Detect which cell encompasses the target text, then output its (X, Y) center coordinate. 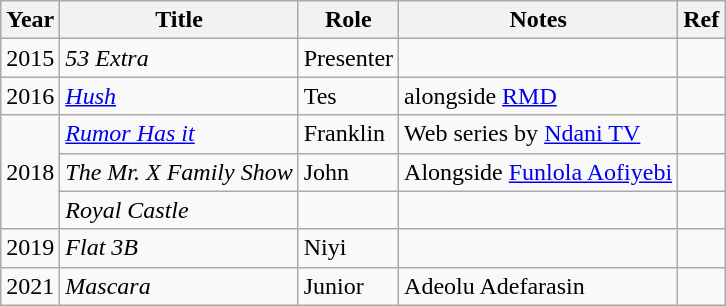
Franklin (348, 134)
Junior (348, 286)
Year (30, 20)
Niyi (348, 248)
Flat 3B (179, 248)
53 Extra (179, 58)
2015 (30, 58)
Mascara (179, 286)
2021 (30, 286)
Title (179, 20)
Rumor Has it (179, 134)
2018 (30, 172)
The Mr. X Family Show (179, 172)
Alongside Funlola Aofiyebi (538, 172)
2019 (30, 248)
Adeolu Adefarasin (538, 286)
Ref (702, 20)
2016 (30, 96)
Role (348, 20)
Notes (538, 20)
Web series by Ndani TV (538, 134)
John (348, 172)
Royal Castle (179, 210)
Hush (179, 96)
Presenter (348, 58)
Tes (348, 96)
alongside RMD (538, 96)
